From the cell containing the given text, extract its center point as (X, Y) coordinate. 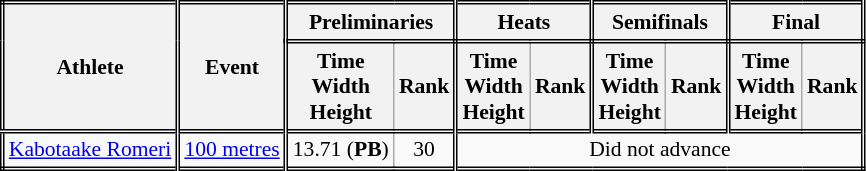
100 metres (232, 150)
30 (425, 150)
Heats (524, 22)
Final (796, 22)
Did not advance (660, 150)
13.71 (PB) (340, 150)
Preliminaries (371, 22)
Semifinals (660, 22)
Event (232, 67)
Athlete (90, 67)
Kabotaake Romeri (90, 150)
